Find where the given text appears and provide that cell's center as (x, y) coordinate. 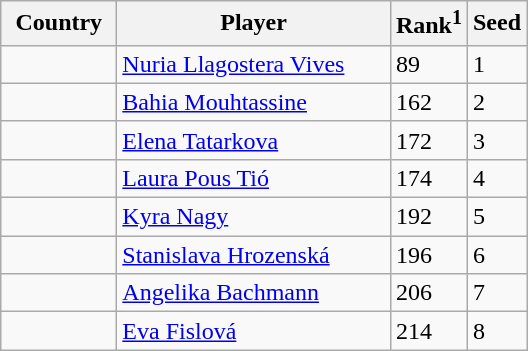
7 (496, 293)
2 (496, 102)
162 (428, 102)
192 (428, 217)
Elena Tatarkova (254, 140)
Seed (496, 24)
6 (496, 255)
206 (428, 293)
5 (496, 217)
Bahia Mouhtassine (254, 102)
3 (496, 140)
1 (496, 64)
4 (496, 178)
8 (496, 331)
Angelika Bachmann (254, 293)
196 (428, 255)
Stanislava Hrozenská (254, 255)
89 (428, 64)
Laura Pous Tió (254, 178)
172 (428, 140)
Kyra Nagy (254, 217)
174 (428, 178)
Rank1 (428, 24)
Nuria Llagostera Vives (254, 64)
Country (59, 24)
214 (428, 331)
Eva Fislová (254, 331)
Player (254, 24)
